Return the (X, Y) coordinate for the center point of the cell that contains the specified text.  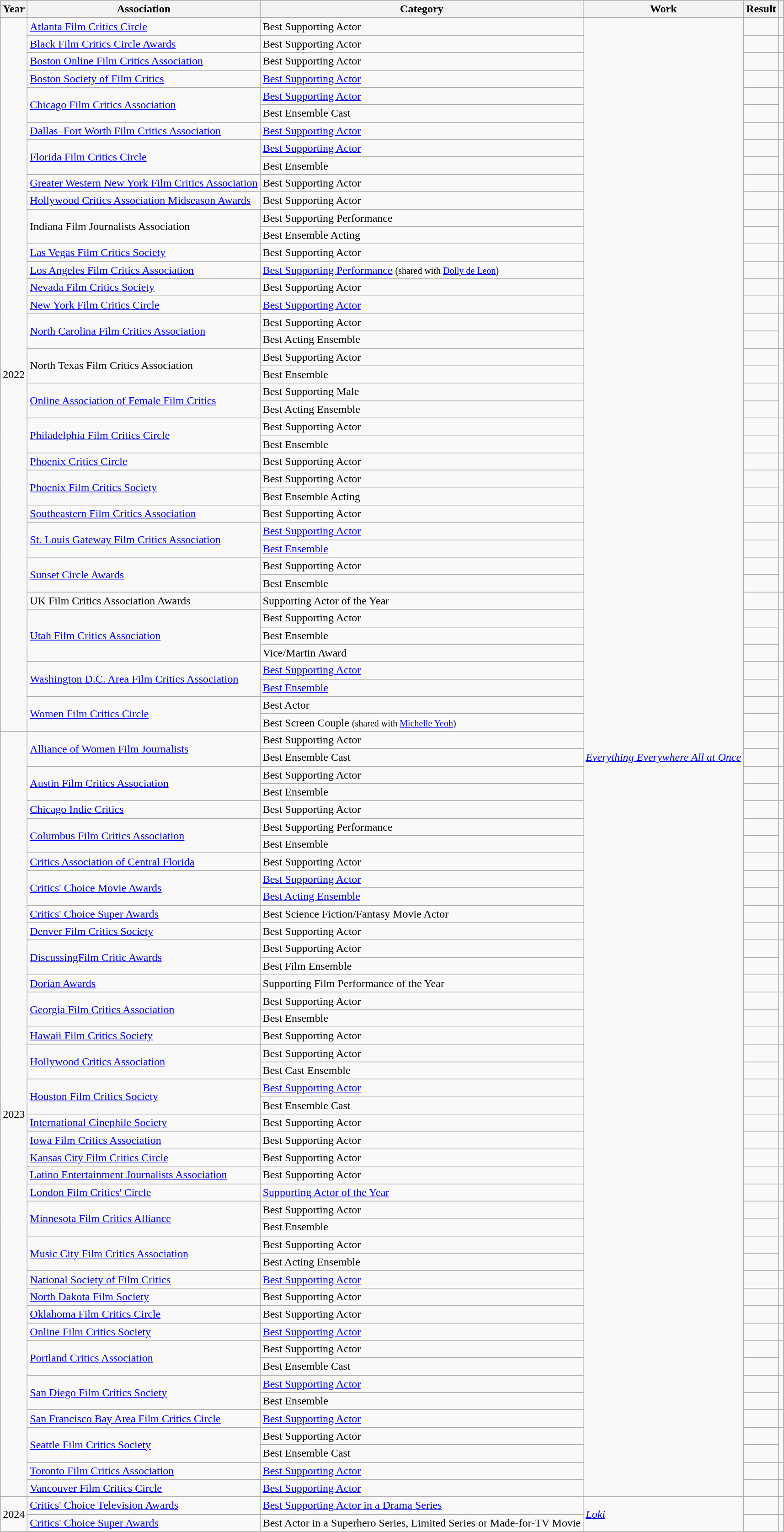
Iowa Film Critics Association (144, 1140)
San Diego Film Critics Society (144, 1393)
Sunset Circle Awards (144, 575)
Alliance of Women Film Journalists (144, 748)
Columbus Film Critics Association (144, 836)
Oklahoma Film Critics Circle (144, 1314)
Los Angeles Film Critics Association (144, 270)
Denver Film Critics Society (144, 931)
Black Film Critics Circle Awards (144, 44)
Las Vegas Film Critics Society (144, 253)
Chicago Film Critics Association (144, 105)
Philadelphia Film Critics Circle (144, 435)
Dorian Awards (144, 983)
Utah Film Critics Association (144, 635)
National Society of Film Critics (144, 1279)
Online Film Critics Society (144, 1332)
DiscussingFilm Critic Awards (144, 957)
Result (761, 9)
Loki (664, 1514)
St. Louis Gateway Film Critics Association (144, 540)
2024 (14, 1514)
Best Screen Couple (shared with Michelle Yeoh) (421, 722)
UK Film Critics Association Awards (144, 601)
Best Actor (421, 705)
Boston Society of Film Critics (144, 79)
Toronto Film Critics Association (144, 1471)
Year (14, 9)
Kansas City Film Critics Circle (144, 1158)
Hollywood Critics Association Midseason Awards (144, 200)
Music City Film Critics Association (144, 1253)
Supporting Film Performance of the Year (421, 983)
Dallas–Fort Worth Film Critics Association (144, 131)
Best Film Ensemble (421, 966)
London Film Critics' Circle (144, 1192)
Seattle Film Critics Society (144, 1445)
Best Supporting Actor in a Drama Series (421, 1505)
Best Supporting Male (421, 392)
Florida Film Critics Circle (144, 157)
2023 (14, 1114)
Association (144, 9)
Southeastern Film Critics Association (144, 514)
New York Film Critics Circle (144, 305)
Austin Film Critics Association (144, 784)
Work (664, 9)
Minnesota Film Critics Alliance (144, 1218)
Category (421, 9)
Nevada Film Critics Society (144, 288)
2022 (14, 375)
Best Supporting Performance (shared with Dolly de Leon) (421, 270)
Greater Western New York Film Critics Association (144, 183)
San Francisco Bay Area Film Critics Circle (144, 1419)
Latino Entertainment Journalists Association (144, 1175)
Online Association of Female Film Critics (144, 400)
Hollywood Critics Association (144, 1062)
Hawaii Film Critics Society (144, 1036)
Vancouver Film Critics Circle (144, 1488)
Women Film Critics Circle (144, 714)
Chicago Indie Critics (144, 810)
Washington D.C. Area Film Critics Association (144, 679)
Vice/Martin Award (421, 653)
Phoenix Critics Circle (144, 461)
Best Cast Ensemble (421, 1071)
Boston Online Film Critics Association (144, 61)
North Carolina Film Critics Association (144, 331)
Portland Critics Association (144, 1358)
Best Actor in a Superhero Series, Limited Series or Made-for-TV Movie (421, 1523)
Houston Film Critics Society (144, 1097)
Critics Association of Central Florida (144, 862)
North Texas Film Critics Association (144, 366)
Atlanta Film Critics Circle (144, 27)
Georgia Film Critics Association (144, 1009)
Phoenix Film Critics Society (144, 487)
International Cinephile Society (144, 1123)
Indiana Film Journalists Association (144, 227)
Everything Everywhere All at Once (664, 757)
Critics' Choice Television Awards (144, 1505)
Best Science Fiction/Fantasy Movie Actor (421, 914)
North Dakota Film Society (144, 1297)
Critics' Choice Movie Awards (144, 888)
